Return [x, y] of the center of cell containing provided text 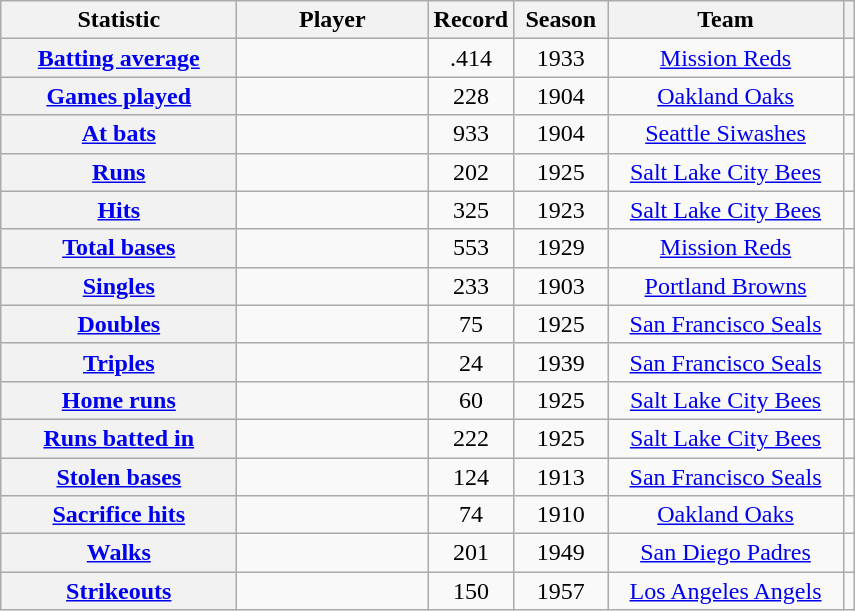
Total bases [119, 248]
At bats [119, 134]
Season [561, 20]
202 [471, 172]
124 [471, 477]
Singles [119, 286]
Home runs [119, 400]
1957 [561, 591]
Games played [119, 96]
Statistic [119, 20]
Record [471, 20]
150 [471, 591]
Doubles [119, 324]
Runs batted in [119, 438]
1923 [561, 210]
75 [471, 324]
228 [471, 96]
1939 [561, 362]
Triples [119, 362]
74 [471, 515]
Player [332, 20]
233 [471, 286]
Los Angeles Angels [726, 591]
1949 [561, 553]
1913 [561, 477]
Runs [119, 172]
Walks [119, 553]
325 [471, 210]
60 [471, 400]
San Diego Padres [726, 553]
1903 [561, 286]
1933 [561, 58]
.414 [471, 58]
Sacrifice hits [119, 515]
222 [471, 438]
1929 [561, 248]
Team [726, 20]
201 [471, 553]
1910 [561, 515]
24 [471, 362]
Seattle Siwashes [726, 134]
933 [471, 134]
Strikeouts [119, 591]
553 [471, 248]
Hits [119, 210]
Batting average [119, 58]
Stolen bases [119, 477]
Portland Browns [726, 286]
